Output the (x, y) coordinate of the center of the cell containing the given text.  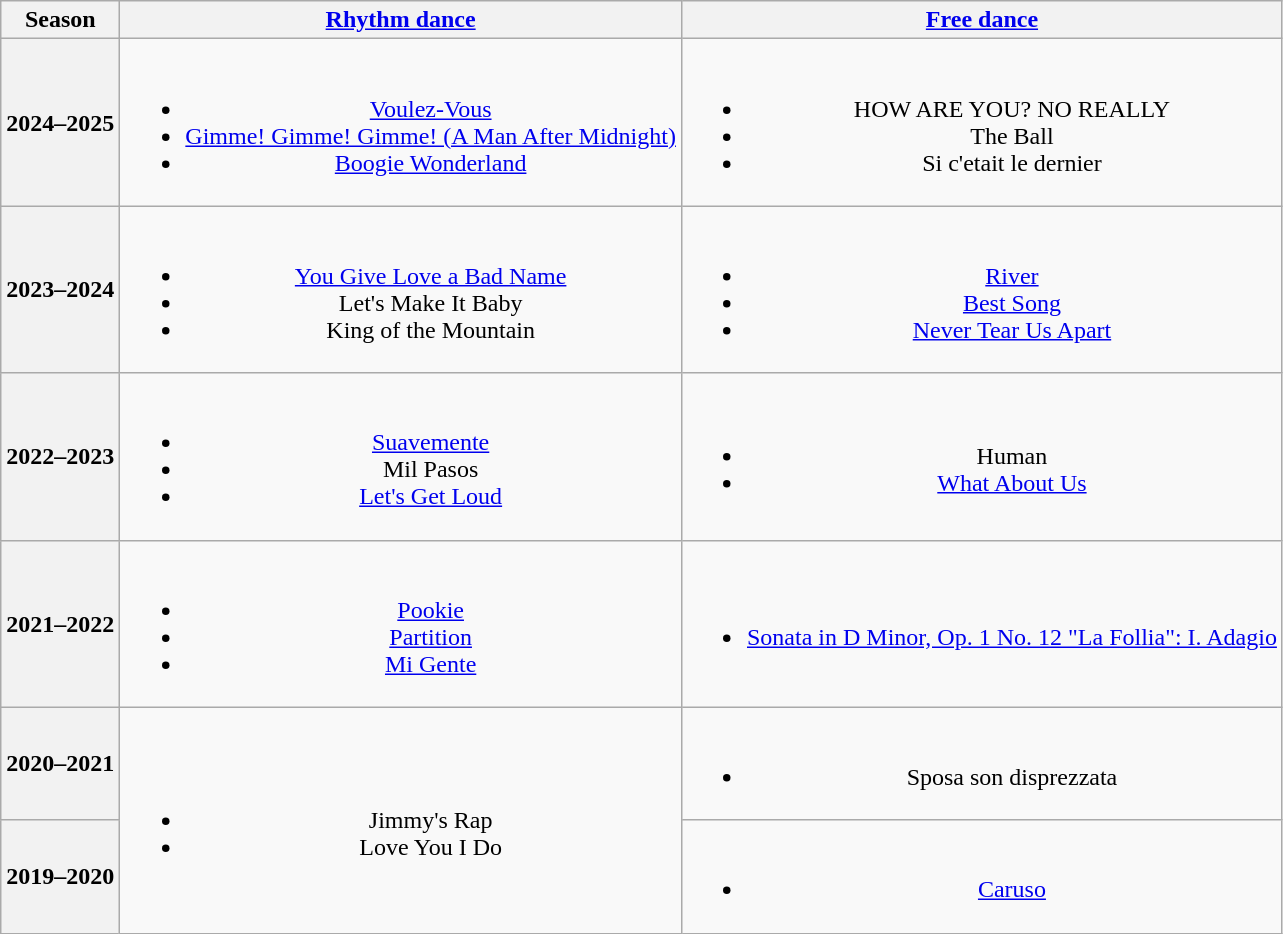
2019–2020 (60, 876)
You Give Love a Bad NameLet's Make It BabyKing of the Mountain (401, 290)
Sonata in D Minor, Op. 1 No. 12 "La Follia": I. Adagio (982, 624)
Suavemente Mil Pasos Let's Get Loud (401, 456)
Season (60, 20)
Sposa son disprezzata (982, 764)
Free dance (982, 20)
Jimmy's Rap Love You I Do (401, 820)
2024–2025 (60, 122)
Pookie Partition Mi Gente (401, 624)
Caruso (982, 876)
Human What About Us (982, 456)
2022–2023 (60, 456)
2023–2024 (60, 290)
River Best Song Never Tear Us Apart (982, 290)
Rhythm dance (401, 20)
2020–2021 (60, 764)
2021–2022 (60, 624)
Voulez-VousGimme! Gimme! Gimme! (A Man After Midnight) Boogie Wonderland (401, 122)
HOW ARE YOU? NO REALLY The Ball Si c'etait le dernier (982, 122)
